Output the [x, y] coordinate of the center of the cell containing the given text.  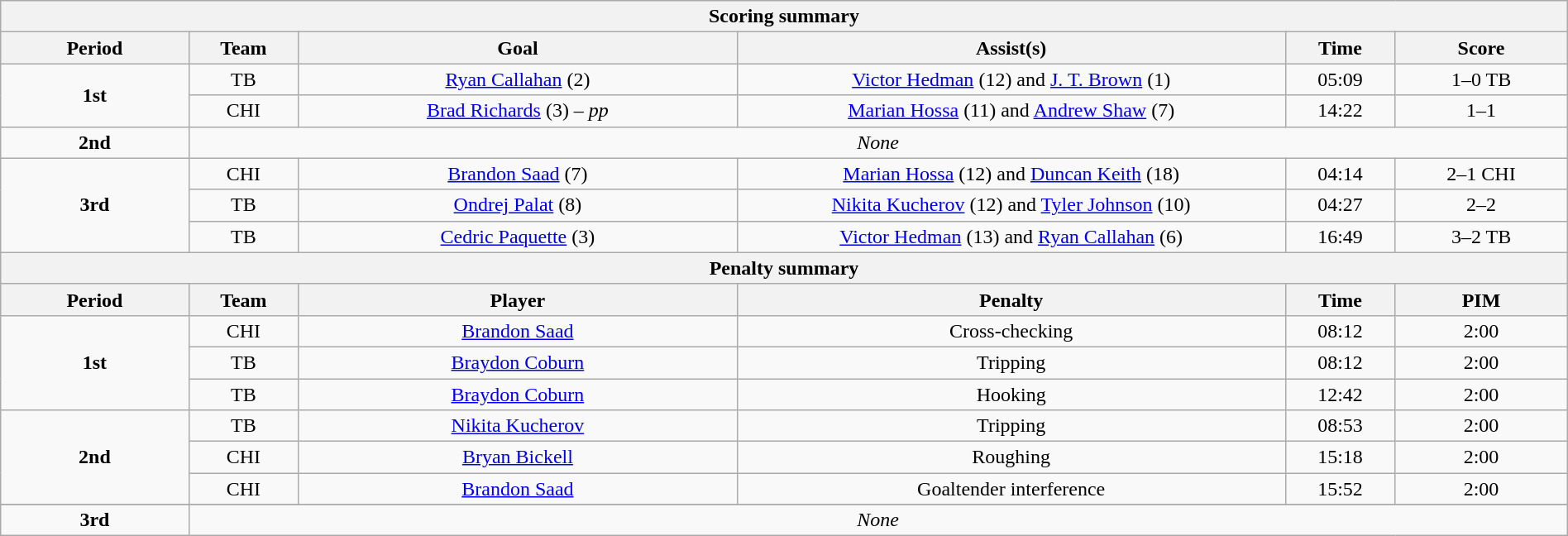
Hooking [1011, 395]
2–2 [1481, 205]
Goal [518, 48]
04:27 [1340, 205]
1–0 TB [1481, 79]
Ryan Callahan (2) [518, 79]
Penalty [1011, 299]
Cedric Paquette (3) [518, 237]
1–1 [1481, 111]
08:53 [1340, 426]
Marian Hossa (12) and Duncan Keith (18) [1011, 174]
04:14 [1340, 174]
3–2 TB [1481, 237]
15:52 [1340, 489]
15:18 [1340, 457]
Nikita Kucherov [518, 426]
Assist(s) [1011, 48]
2–1 CHI [1481, 174]
Scoring summary [784, 17]
Brandon Saad (7) [518, 174]
Penalty summary [784, 268]
Cross-checking [1011, 331]
Marian Hossa (11) and Andrew Shaw (7) [1011, 111]
Bryan Bickell [518, 457]
Victor Hedman (12) and J. T. Brown (1) [1011, 79]
PIM [1481, 299]
05:09 [1340, 79]
Goaltender interference [1011, 489]
Score [1481, 48]
Brad Richards (3) – pp [518, 111]
Victor Hedman (13) and Ryan Callahan (6) [1011, 237]
Roughing [1011, 457]
12:42 [1340, 395]
Player [518, 299]
Nikita Kucherov (12) and Tyler Johnson (10) [1011, 205]
14:22 [1340, 111]
16:49 [1340, 237]
Ondrej Palat (8) [518, 205]
